From the cell containing the given text, extract its center point as (x, y) coordinate. 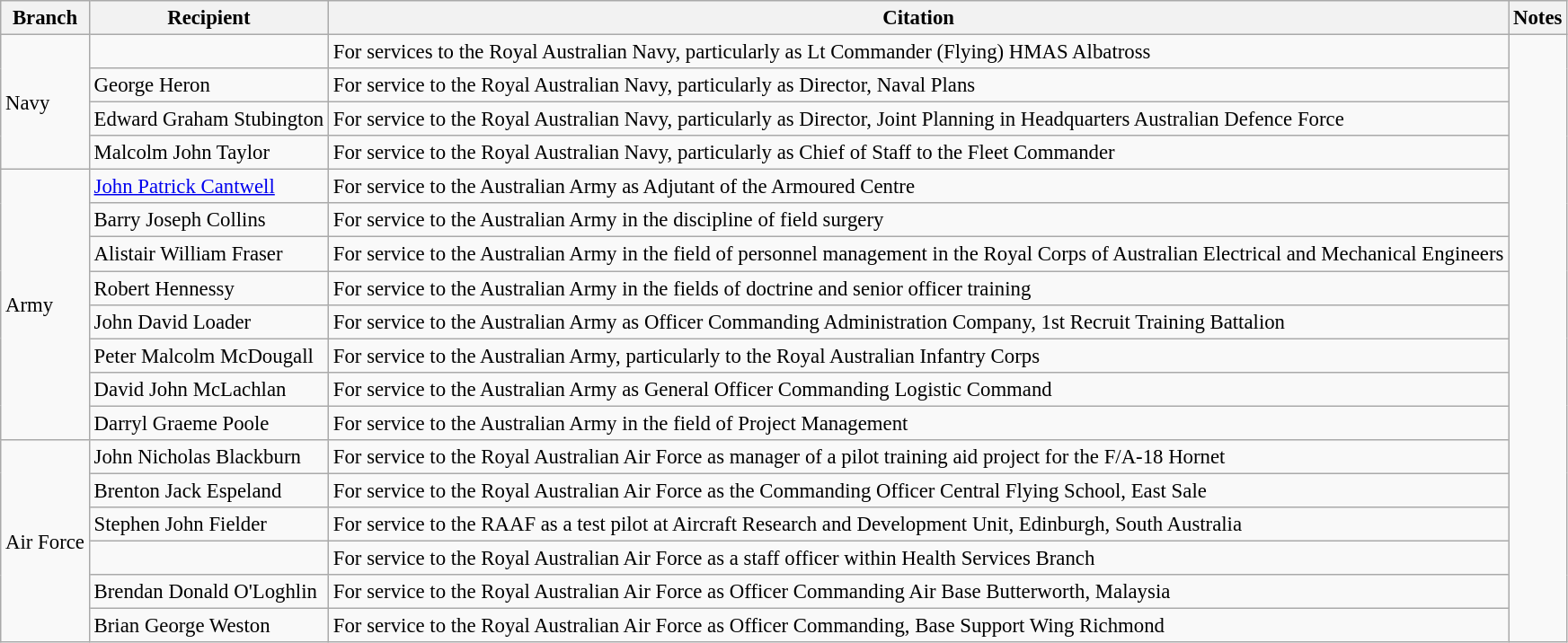
David John McLachlan (208, 389)
For services to the Royal Australian Navy, particularly as Lt Commander (Flying) HMAS Albatross (918, 52)
Branch (45, 18)
Malcolm John Taylor (208, 153)
Brenton Jack Espeland (208, 490)
For service to the Australian Army in the field of personnel management in the Royal Corps of Australian Electrical and Mechanical Engineers (918, 254)
For service to the Australian Army in the discipline of field surgery (918, 220)
For service to the Royal Australian Navy, particularly as Director, Naval Plans (918, 85)
For service to the Australian Army as Officer Commanding Administration Company, 1st Recruit Training Battalion (918, 321)
For service to the Royal Australian Navy, particularly as Director, Joint Planning in Headquarters Australian Defence Force (918, 119)
Alistair William Fraser (208, 254)
Barry Joseph Collins (208, 220)
Robert Hennessy (208, 288)
John David Loader (208, 321)
Air Force (45, 542)
For service to the Royal Australian Air Force as a staff officer within Health Services Branch (918, 558)
For service to the Royal Australian Navy, particularly as Chief of Staff to the Fleet Commander (918, 153)
For service to the Royal Australian Air Force as the Commanding Officer Central Flying School, East Sale (918, 490)
Peter Malcolm McDougall (208, 356)
Edward Graham Stubington (208, 119)
Citation (918, 18)
For service to the Australian Army in the field of Project Management (918, 423)
For service to the Australian Army as Adjutant of the Armoured Centre (918, 187)
For service to the Australian Army in the fields of doctrine and senior officer training (918, 288)
For service to the Royal Australian Air Force as manager of a pilot training aid project for the F/A-18 Hornet (918, 457)
For service to the Royal Australian Air Force as Officer Commanding, Base Support Wing Richmond (918, 626)
Army (45, 305)
Recipient (208, 18)
For service to the Australian Army as General Officer Commanding Logistic Command (918, 389)
Brian George Weston (208, 626)
Notes (1538, 18)
George Heron (208, 85)
For service to the Royal Australian Air Force as Officer Commanding Air Base Butterworth, Malaysia (918, 592)
John Nicholas Blackburn (208, 457)
For service to the RAAF as a test pilot at Aircraft Research and Development Unit, Edinburgh, South Australia (918, 524)
Brendan Donald O'Loghlin (208, 592)
Stephen John Fielder (208, 524)
For service to the Australian Army, particularly to the Royal Australian Infantry Corps (918, 356)
Navy (45, 102)
Darryl Graeme Poole (208, 423)
John Patrick Cantwell (208, 187)
